From the cell containing the given text, extract its center point as [X, Y] coordinate. 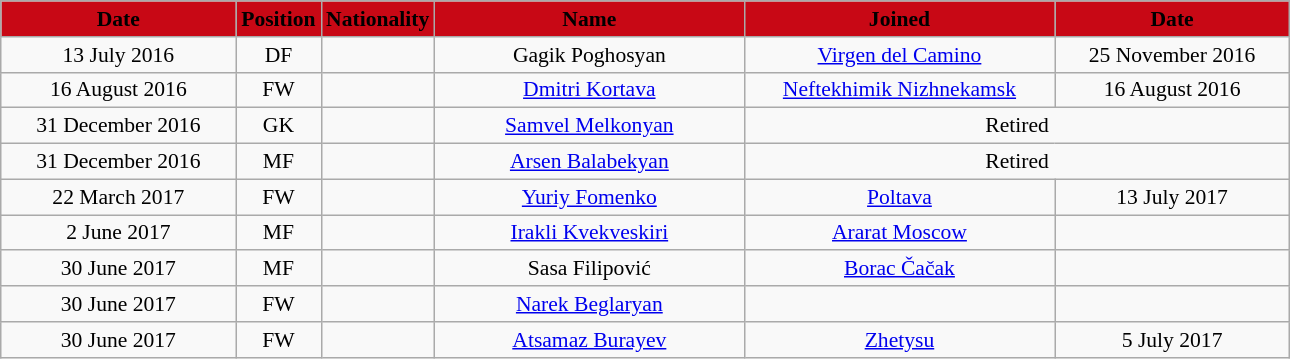
Zhetysu [899, 340]
13 July 2017 [1172, 197]
22 March 2017 [118, 197]
Irakli Kvekveskiri [589, 233]
Dmitri Kortava [589, 90]
Neftekhimik Nizhnekamsk [899, 90]
GK [278, 126]
Joined [899, 19]
Atsamaz Burayev [589, 340]
DF [278, 55]
Borac Čačak [899, 269]
Position [278, 19]
Name [589, 19]
5 July 2017 [1172, 340]
Virgen del Camino [899, 55]
Nationality [378, 19]
Narek Beglaryan [589, 304]
Poltava [899, 197]
2 June 2017 [118, 233]
Arsen Balabekyan [589, 162]
Samvel Melkonyan [589, 126]
Sasa Filipović [589, 269]
Gagik Poghosyan [589, 55]
13 July 2016 [118, 55]
Ararat Moscow [899, 233]
Yuriy Fomenko [589, 197]
25 November 2016 [1172, 55]
